Detect which cell encompasses the target text, then output its [x, y] center coordinate. 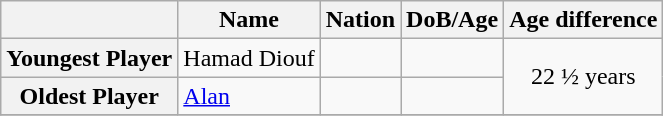
Oldest Player [90, 96]
22 ½ years [584, 77]
Name [249, 20]
DoB/Age [452, 20]
Hamad Diouf [249, 58]
Age difference [584, 20]
Alan [249, 96]
Youngest Player [90, 58]
Nation [360, 20]
